Output the [X, Y] coordinate of the center of the cell containing the given text.  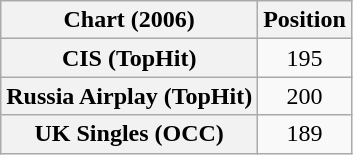
CIS (TopHit) [130, 58]
UK Singles (OCC) [130, 134]
195 [305, 58]
189 [305, 134]
Position [305, 20]
Chart (2006) [130, 20]
200 [305, 96]
Russia Airplay (TopHit) [130, 96]
